Find where the given text appears and provide that cell's center as (X, Y) coordinate. 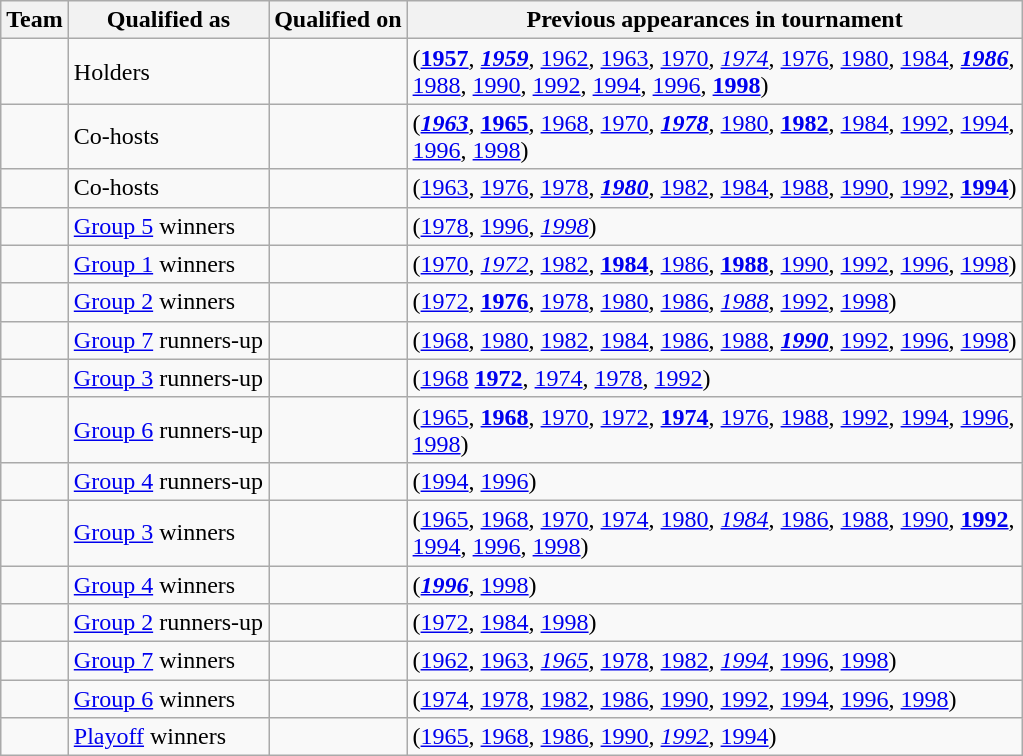
Playoff winners (168, 737)
Group 6 winners (168, 699)
Group 6 runners-up (168, 430)
Group 1 winners (168, 264)
Team (35, 20)
(1972, 1984, 1998) (714, 623)
Group 4 runners-up (168, 481)
Group 2 winners (168, 302)
(1970, 1972, 1982, 1984, 1986, 1988, 1990, 1992, 1996, 1998) (714, 264)
(1996, 1998) (714, 585)
(1962, 1963, 1965, 1978, 1982, 1994, 1996, 1998) (714, 661)
Qualified as (168, 20)
(1972, 1976, 1978, 1980, 1986, 1988, 1992, 1998) (714, 302)
Group 5 winners (168, 226)
Previous appearances in tournament (714, 20)
(1965, 1968, 1986, 1990, 1992, 1994) (714, 737)
(1978, 1996, 1998) (714, 226)
Holders (168, 72)
(1974, 1978, 1982, 1986, 1990, 1992, 1994, 1996, 1998) (714, 699)
(1963, 1976, 1978, 1980, 1982, 1984, 1988, 1990, 1992, 1994) (714, 188)
Group 3 runners-up (168, 378)
Group 7 runners-up (168, 340)
(1968, 1980, 1982, 1984, 1986, 1988, 1990, 1992, 1996, 1998) (714, 340)
Group 7 winners (168, 661)
(1968 1972, 1974, 1978, 1992) (714, 378)
(1994, 1996) (714, 481)
Group 4 winners (168, 585)
(1957, 1959, 1962, 1963, 1970, 1974, 1976, 1980, 1984, 1986,1988, 1990, 1992, 1994, 1996, 1998) (714, 72)
(1963, 1965, 1968, 1970, 1978, 1980, 1982, 1984, 1992, 1994,1996, 1998) (714, 136)
Group 3 winners (168, 532)
(1965, 1968, 1970, 1974, 1980, 1984, 1986, 1988, 1990, 1992,1994, 1996, 1998) (714, 532)
Group 2 runners-up (168, 623)
(1965, 1968, 1970, 1972, 1974, 1976, 1988, 1992, 1994, 1996,1998) (714, 430)
Qualified on (338, 20)
